Scan for the cell matching the given text and deliver its (x, y) coordinate at center. 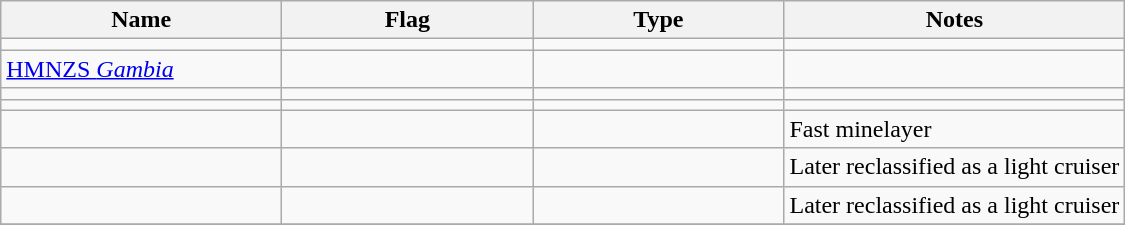
Name (142, 20)
HMNZS Gambia (142, 69)
Type (658, 20)
Flag (408, 20)
Notes (954, 20)
Fast minelayer (954, 129)
